Return the (x, y) coordinate for the center point of the cell that contains the specified text.  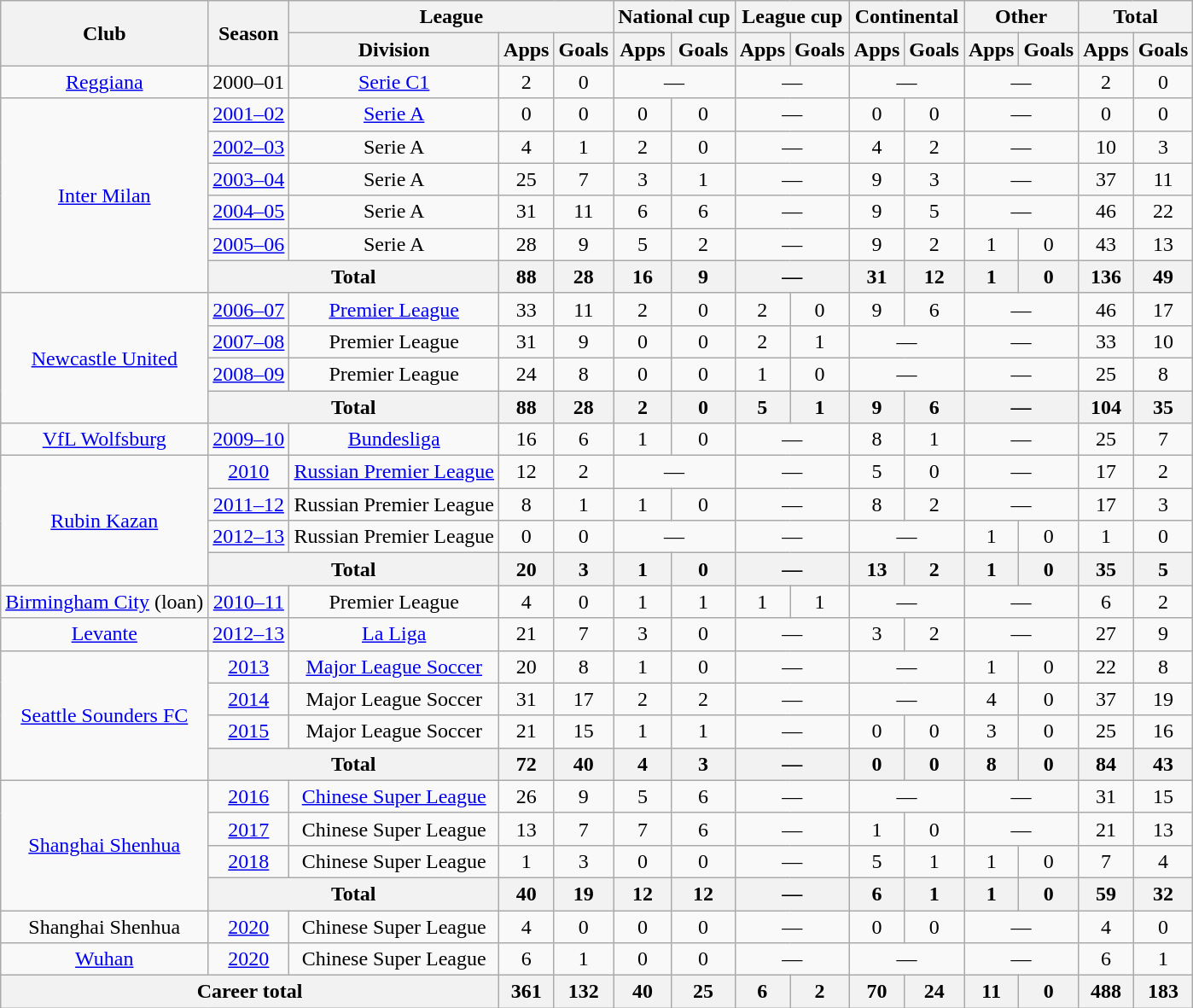
2018 (249, 861)
132 (584, 992)
2010–11 (249, 602)
72 (527, 764)
Reggiana (104, 82)
361 (527, 992)
Rubin Kazan (104, 521)
2016 (249, 796)
2014 (249, 699)
Seattle Sounders FC (104, 715)
27 (1106, 634)
Levante (104, 634)
49 (1163, 277)
League (451, 17)
League cup (792, 17)
Career total (250, 992)
32 (1163, 894)
2000–01 (249, 82)
2007–08 (249, 341)
Bundesliga (394, 440)
Serie C1 (394, 82)
2005–06 (249, 244)
70 (876, 992)
2011–12 (249, 504)
Wuhan (104, 959)
VfL Wolfsburg (104, 440)
104 (1106, 407)
Birmingham City (loan) (104, 602)
26 (527, 796)
2008–09 (249, 374)
2006–07 (249, 309)
Season (249, 33)
84 (1106, 764)
183 (1163, 992)
La Liga (394, 634)
59 (1106, 894)
2017 (249, 829)
136 (1106, 277)
Other (1021, 17)
2013 (249, 667)
Newcastle United (104, 358)
Inter Milan (104, 195)
Division (394, 50)
National cup (674, 17)
2009–10 (249, 440)
2015 (249, 731)
2003–04 (249, 179)
2001–02 (249, 114)
488 (1106, 992)
Club (104, 33)
2002–03 (249, 147)
Continental (906, 17)
2010 (249, 472)
2004–05 (249, 212)
